Pinpoint the cell where the given text exists, returning its (x, y) midpoint coordinate. 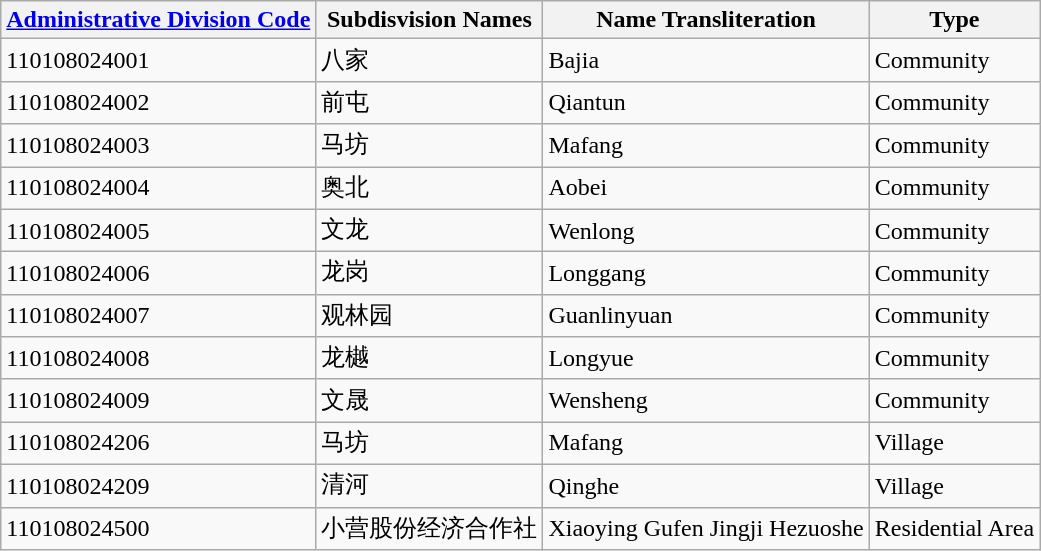
110108024002 (158, 102)
Bajia (706, 60)
110108024005 (158, 230)
110108024007 (158, 316)
110108024209 (158, 486)
110108024008 (158, 358)
前屯 (430, 102)
Wenlong (706, 230)
Type (954, 20)
龙岗 (430, 274)
清河 (430, 486)
Wensheng (706, 400)
Longyue (706, 358)
110108024004 (158, 188)
Qiantun (706, 102)
观林园 (430, 316)
八家 (430, 60)
Xiaoying Gufen Jingji Hezuoshe (706, 528)
Residential Area (954, 528)
奥北 (430, 188)
Name Transliteration (706, 20)
110108024500 (158, 528)
文晟 (430, 400)
小营股份经济合作社 (430, 528)
Guanlinyuan (706, 316)
Administrative Division Code (158, 20)
Subdisvision Names (430, 20)
110108024006 (158, 274)
110108024009 (158, 400)
Aobei (706, 188)
110108024003 (158, 146)
文龙 (430, 230)
龙樾 (430, 358)
Qinghe (706, 486)
110108024206 (158, 444)
Longgang (706, 274)
110108024001 (158, 60)
